Identify which cell holds the provided text, then report its (X, Y) central coordinate. 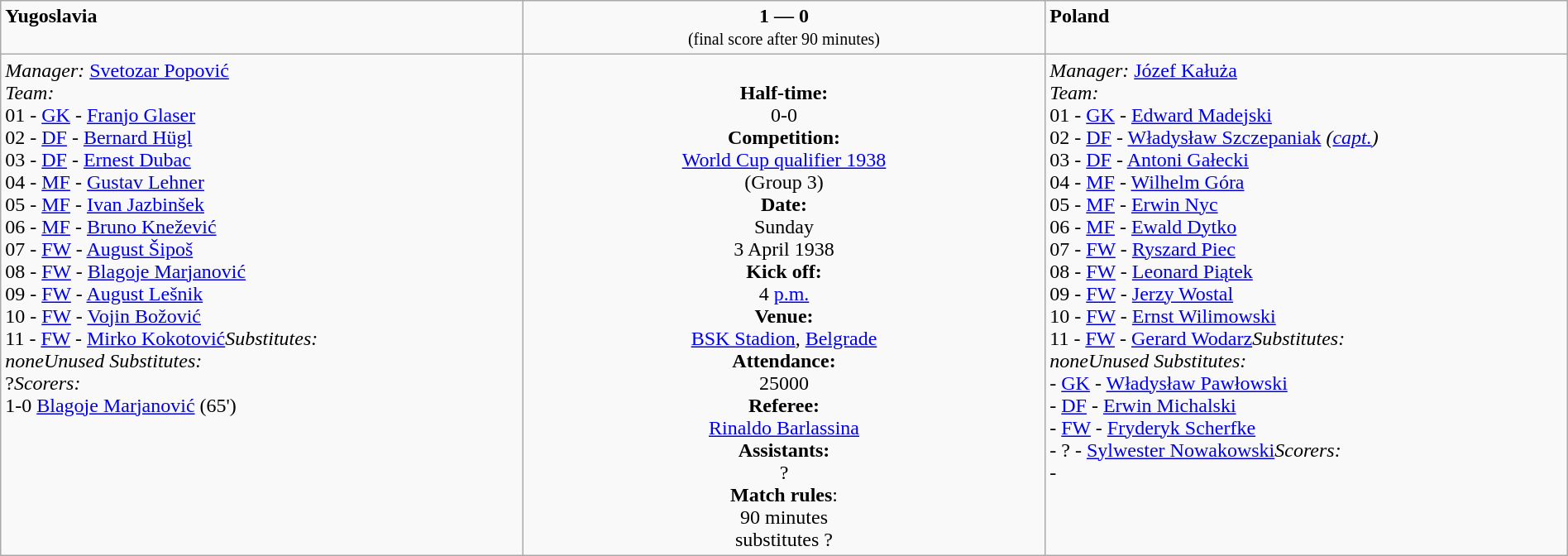
1 — 0(final score after 90 minutes) (784, 28)
Poland (1307, 28)
Yugoslavia (262, 28)
